Pinpoint the cell where the given text exists, returning its (X, Y) midpoint coordinate. 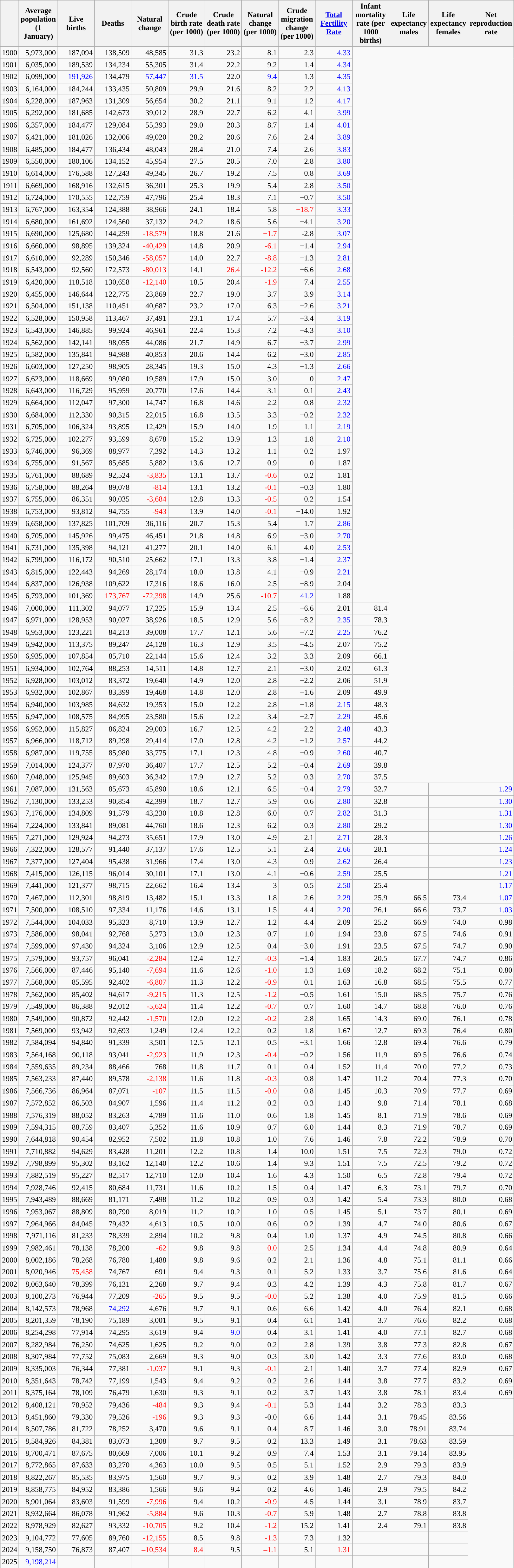
5,273 (150, 934)
1943 (10, 572)
2,669 (150, 1357)
2.48 (334, 729)
−7.2 (297, 632)
28.3 (371, 837)
6,485,000 (38, 149)
2017 (10, 1465)
1.26 (491, 837)
2018 (10, 1477)
83.95 (448, 1453)
84,381 (76, 1441)
6,582,000 (38, 354)
75.9 (409, 1296)
1935 (10, 475)
10.5 (187, 1224)
16.0 (223, 584)
25.6 (223, 596)
1.63 (334, 982)
1900 (10, 53)
1945 (10, 596)
-1.3 (260, 1538)
0.78 (491, 1019)
2010 (10, 1381)
184,244 (76, 89)
83,372 (113, 680)
29.9 (187, 89)
142,141 (76, 342)
7,953,067 (38, 1212)
92,402 (113, 982)
2013 (10, 1417)
83,975 (113, 1477)
1974 (10, 946)
78.63 (409, 1441)
36,116 (150, 523)
187,094 (76, 53)
76,131 (113, 1284)
38,966 (150, 210)
22,015 (150, 415)
83,428 (113, 1151)
2.21 (334, 572)
1947 (10, 620)
-814 (150, 487)
83.2 (448, 1381)
93,041 (113, 1055)
75,189 (113, 1320)
83,263 (113, 1115)
6,942,000 (38, 644)
126,938 (76, 584)
88,809 (76, 1212)
7,498 (150, 1200)
44,760 (150, 825)
88,689 (76, 475)
1985 (10, 1079)
131,563 (76, 789)
7,971,116 (38, 1236)
87,071 (113, 1091)
9,104,772 (38, 1538)
94,269 (113, 572)
2004 (10, 1308)
30,101 (150, 874)
150,958 (76, 318)
10.6 (223, 1164)
106,324 (76, 427)
1987 (10, 1103)
-484 (150, 1405)
-943 (150, 511)
7,798,899 (38, 1164)
8,932,664 (38, 1513)
1968 (10, 874)
1984 (10, 1067)
86,824 (113, 729)
1936 (10, 487)
2.79 (334, 789)
5.3 (297, 1405)
76,873 (76, 1550)
7,566,736 (38, 1091)
1,488 (150, 1260)
1.23 (491, 862)
691 (150, 1272)
83,407 (113, 1127)
24.2 (187, 222)
122,775 (113, 294)
77.4 (409, 1369)
2.68 (334, 270)
-7,996 (150, 1501)
1937 (10, 499)
173,767 (113, 596)
95,302 (76, 1164)
1934 (10, 463)
7,882,519 (38, 1176)
7,500,000 (38, 910)
1930 (10, 415)
2.04 (334, 584)
73.4 (448, 898)
94,755 (113, 511)
113,467 (113, 318)
6,952,000 (38, 729)
25.9 (371, 898)
18.0 (187, 572)
91,962 (113, 1513)
81.6 (448, 1272)
7,710,882 (38, 1151)
125,945 (76, 777)
1977 (10, 982)
7,964,966 (38, 1224)
−0.3 (297, 487)
69.5 (409, 1055)
6,164,000 (38, 89)
83.4 (448, 1393)
20.7 (187, 523)
98,041 (76, 934)
2.57 (334, 741)
86,964 (76, 1091)
19.9 (223, 186)
83.3 (448, 1405)
45.6 (371, 717)
128,953 (76, 620)
134,152 (113, 161)
72.5 (409, 1164)
133,435 (113, 89)
2.82 (334, 813)
7,569,000 (38, 1031)
24.1 (187, 210)
77,605 (76, 1538)
8,710 (150, 922)
1.53 (334, 1453)
83,603 (76, 1501)
83.56 (448, 1417)
116,172 (76, 560)
8,002,186 (38, 1260)
3,470 (150, 1429)
38,926 (150, 620)
29.2 (371, 825)
7,568,000 (38, 982)
1978 (10, 994)
94,840 (76, 1043)
78,399 (76, 1284)
103,985 (76, 705)
48,043 (150, 149)
1982 (10, 1043)
−3.3 (297, 656)
2.15 (334, 705)
-0.2 (260, 1019)
1958 (10, 753)
39,012 (150, 113)
7,271,000 (38, 837)
25.2 (371, 922)
77,199 (113, 1381)
16.3 (187, 644)
1971 (10, 910)
8,584,926 (38, 1441)
Average population (1 January) (38, 23)
3,001 (150, 1320)
76.1 (448, 1019)
88,052 (76, 1115)
28.4 (187, 149)
1.24 (491, 850)
8,822,267 (38, 1477)
4.33 (334, 53)
132,006 (113, 137)
31,966 (150, 862)
3.83 (334, 149)
92,289 (76, 258)
3.5 (260, 644)
83.7 (448, 1501)
85,595 (76, 982)
1.49 (334, 1441)
90,118 (76, 1055)
16.7 (187, 729)
1905 (10, 113)
76,250 (76, 1345)
7.2 (260, 330)
6,357,000 (38, 125)
87,440 (76, 1079)
1.32 (334, 1538)
84,632 (113, 705)
7,566,000 (38, 970)
7,572,852 (38, 1103)
2.02 (334, 668)
113,375 (76, 644)
18.4 (223, 210)
83,270 (113, 1465)
1988 (10, 1115)
20.3 (223, 125)
7.1 (260, 198)
99,924 (113, 330)
82.1 (448, 1308)
1917 (10, 258)
1.29 (491, 789)
1,249 (150, 1031)
23.1 (187, 318)
81.5 (448, 1296)
6,758,000 (38, 487)
93,599 (113, 439)
7,928,746 (38, 1188)
142,673 (113, 113)
1994 (10, 1188)
2009 (10, 1369)
1.66 (334, 1043)
181,685 (76, 113)
-40,429 (150, 246)
4.01 (334, 125)
84.2 (448, 1489)
79,432 (113, 1224)
77.2 (448, 1067)
36,342 (150, 777)
7.0 (260, 161)
1963 (10, 813)
75.7 (448, 994)
73.1 (409, 1188)
92,442 (113, 1019)
1964 (10, 825)
1915 (10, 234)
22.2 (223, 65)
76,344 (76, 1369)
1921 (10, 306)
−0.5 (297, 994)
23.5 (371, 946)
2.25 (334, 632)
94,629 (76, 1151)
108,510 (76, 910)
4,613 (150, 1224)
7,594,315 (38, 1127)
1,596 (150, 1103)
1.37 (334, 1236)
78.45 (409, 1417)
91,339 (113, 1043)
27.5 (187, 161)
102,277 (76, 439)
37,132 (150, 222)
4,363 (150, 1465)
1999 (10, 1248)
116,729 (76, 391)
90,035 (113, 499)
101,709 (113, 523)
80.9 (448, 1248)
137,825 (76, 523)
79,330 (76, 1417)
1912 (10, 198)
1914 (10, 222)
151,138 (76, 306)
2.69 (334, 765)
95,323 (113, 922)
81,171 (113, 1200)
7,644,818 (38, 1139)
43,230 (150, 813)
93,757 (76, 958)
86,503 (76, 1103)
1.40 (334, 1369)
131,309 (113, 101)
189,539 (76, 65)
2.53 (334, 548)
74,292 (113, 1308)
86,388 (76, 1007)
-2,923 (150, 1055)
83,399 (113, 692)
89,081 (113, 825)
69.4 (409, 1043)
42,399 (150, 801)
84,907 (113, 1103)
91,440 (113, 850)
172,573 (113, 270)
22.0 (223, 77)
19,640 (150, 680)
70.0 (409, 1067)
7,441,000 (38, 886)
−8.9 (297, 584)
7,599,000 (38, 946)
1931 (10, 427)
1956 (10, 729)
29,003 (150, 729)
2.10 (334, 439)
1941 (10, 548)
89,298 (113, 741)
150,346 (113, 258)
103,012 (76, 680)
8,351,643 (38, 1381)
80.6 (448, 1224)
Infant mortality rate (per 1000 births) (371, 23)
110,451 (113, 306)
29.0 (187, 125)
29,414 (150, 741)
81.1 (448, 1260)
191,926 (76, 77)
88,669 (76, 1200)
2.94 (334, 246)
76,780 (113, 1260)
95,959 (113, 391)
−3.4 (297, 318)
7,176,000 (38, 813)
1995 (10, 1200)
84,995 (113, 717)
75,458 (76, 1272)
72.8 (409, 1176)
180,106 (76, 161)
0.79 (491, 1043)
1.07 (491, 898)
−0.6 (297, 874)
45,890 (150, 789)
92,524 (113, 475)
18.2 (371, 970)
2.37 (334, 560)
78,968 (76, 1308)
78.7 (448, 1127)
22.4 (187, 330)
1,308 (150, 1441)
20.9 (223, 246)
4.5 (297, 1501)
4.34 (334, 65)
86,351 (76, 499)
1976 (10, 970)
1966 (10, 850)
7,224,000 (38, 825)
3.69 (334, 173)
2022 (10, 1525)
41.2 (297, 596)
1.80 (334, 487)
89,247 (113, 644)
Crude migration change (per 1000) (297, 23)
133,253 (76, 801)
6,971,000 (38, 620)
2.62 (334, 862)
6,228,000 (38, 101)
22,662 (150, 886)
79,436 (113, 1405)
79.4 (448, 1176)
80.1 (448, 1212)
1908 (10, 149)
24,128 (150, 644)
78,252 (113, 1429)
48.3 (371, 705)
1989 (10, 1127)
28.2 (187, 137)
11,201 (150, 1151)
83,162 (113, 1164)
40.7 (371, 753)
87,675 (76, 1453)
1950 (10, 656)
−1.2 (297, 741)
1926 (10, 366)
92,560 (76, 270)
7,467,000 (38, 898)
−1.8 (297, 705)
−1.7 (260, 234)
181,026 (76, 137)
8,507,786 (38, 1429)
3.89 (334, 137)
2.07 (334, 644)
-2,138 (150, 1079)
8,335,003 (38, 1369)
136,434 (113, 149)
135,398 (76, 548)
-1,037 (150, 1369)
77,209 (113, 1296)
133,841 (76, 825)
4.7 (371, 1224)
1903 (10, 89)
90,315 (113, 415)
37,491 (150, 318)
8.2 (260, 89)
5.7 (260, 318)
-18,579 (150, 234)
84,045 (76, 1224)
1992 (10, 1164)
-0.5 (260, 499)
8,254,298 (38, 1332)
1944 (10, 584)
74.5 (409, 1236)
13.8 (223, 572)
82.9 (448, 1369)
3.20 (334, 222)
66.6 (409, 910)
92,768 (113, 934)
41,277 (150, 548)
6,528,000 (38, 318)
6.7 (260, 342)
1928 (10, 391)
1993 (10, 1176)
83.74 (448, 1429)
7,563,233 (38, 1079)
7,579,000 (38, 958)
104,033 (76, 922)
48,585 (150, 53)
−4.5 (297, 644)
2021 (10, 1513)
130,658 (113, 282)
89,078 (113, 487)
23.8 (371, 934)
1,560 (150, 1477)
112,330 (76, 415)
78.91 (409, 1429)
35,651 (150, 837)
-12,155 (150, 1538)
-2,284 (150, 958)
6,455,000 (38, 294)
2001 (10, 1272)
1946 (10, 608)
6,761,000 (38, 475)
6,420,000 (38, 282)
-6.1 (260, 246)
96,014 (113, 874)
128,577 (76, 850)
19.2 (223, 173)
69.0 (409, 1019)
Natural change (150, 23)
1955 (10, 717)
134,479 (113, 77)
87,407 (113, 1550)
19,353 (150, 705)
1911 (10, 186)
2023 (10, 1538)
3.19 (334, 318)
2.20 (334, 910)
1929 (10, 403)
-1.9 (260, 282)
146,644 (76, 294)
11.0 (223, 1115)
2019 (10, 1489)
0.98 (491, 922)
79.5 (409, 1489)
1927 (10, 378)
1,625 (150, 1345)
−3.7 (297, 342)
7,544,000 (38, 922)
2.19 (334, 427)
7,048,000 (38, 777)
89,760 (113, 1538)
99,080 (113, 378)
1919 (10, 282)
6,504,000 (38, 306)
-5,624 (150, 1007)
7.8 (371, 1139)
97,430 (76, 946)
107,854 (76, 656)
-10,705 (150, 1525)
1957 (10, 741)
50,809 (150, 89)
Natural change (per 1000) (260, 23)
1.21 (491, 874)
1.50 (334, 1176)
−2.7 (297, 717)
129,084 (113, 125)
4.17 (334, 101)
8,142,573 (38, 1308)
Net reproduction rate (491, 23)
66.1 (371, 656)
-265 (150, 1296)
13.6 (187, 463)
87,970 (113, 765)
6,953,000 (38, 632)
6,292,000 (38, 113)
3.4 (260, 717)
70.9 (409, 1091)
13.5 (223, 415)
127,250 (76, 366)
6,690,000 (38, 234)
6,724,000 (38, 198)
6,421,000 (38, 137)
79.1 (409, 1525)
92,012 (113, 1007)
71.4 (409, 1103)
90,027 (113, 620)
6,966,000 (38, 741)
124,388 (113, 210)
1996 (10, 1212)
73.3 (409, 1200)
7,562,000 (38, 994)
8.3 (371, 1127)
69.3 (409, 1031)
6,614,000 (38, 173)
3.80 (334, 161)
−14.0 (297, 511)
98,895 (76, 246)
0.77 (491, 982)
4.35 (334, 77)
85,980 (113, 753)
80,684 (113, 1188)
85,535 (76, 1477)
2002 (10, 1284)
74.8 (409, 1248)
7,415,000 (38, 874)
19,468 (150, 692)
6,725,000 (38, 439)
6,660,000 (38, 246)
32.8 (371, 801)
5.8 (260, 210)
4,789 (150, 1115)
7,377,000 (38, 862)
74,767 (113, 1272)
72.3 (409, 1151)
21.1 (223, 101)
125,680 (76, 234)
6,035,000 (38, 65)
8,100,273 (38, 1296)
75.8 (409, 1284)
1923 (10, 330)
22,144 (150, 656)
44.2 (371, 741)
8,201,359 (38, 1320)
87,446 (76, 970)
1969 (10, 886)
Life expectancy females (448, 23)
77,752 (76, 1357)
108,575 (76, 717)
49,345 (150, 173)
88,759 (76, 1127)
7,000,000 (38, 608)
1.6 (260, 1176)
102,867 (76, 692)
1913 (10, 210)
122,443 (76, 572)
93,812 (76, 511)
3,619 (150, 1332)
119,755 (76, 753)
2000 (10, 1260)
1990 (10, 1139)
19,589 (150, 378)
78,109 (76, 1393)
46,451 (150, 535)
6,610,000 (38, 258)
6,669,000 (38, 186)
7,576,319 (38, 1115)
1920 (10, 294)
77.1 (409, 1332)
55,393 (150, 125)
−2.6 (297, 306)
1997 (10, 1224)
82,952 (113, 1139)
3.33 (334, 210)
-12.2 (260, 270)
68.8 (409, 1007)
6,793,000 (38, 596)
132,615 (113, 186)
2005 (10, 1320)
2003 (10, 1296)
1998 (10, 1236)
98,055 (113, 342)
2,894 (150, 1236)
80.8 (448, 1236)
87,633 (76, 1465)
96,369 (76, 451)
78,742 (76, 1381)
1939 (10, 523)
127,404 (76, 862)
1961 (10, 789)
49.9 (371, 692)
–1.1 (260, 1550)
1.17 (491, 886)
124,377 (76, 765)
6,684,000 (38, 415)
90,872 (76, 1019)
3.99 (334, 113)
0.90 (491, 946)
75.2 (371, 644)
88,977 (113, 451)
7,322,000 (38, 850)
1901 (10, 65)
6,928,000 (38, 680)
17,316 (150, 584)
8.4 (187, 1550)
134,809 (76, 813)
Live births (76, 23)
23,580 (150, 717)
88,253 (113, 668)
7,502 (150, 1139)
78,200 (113, 1248)
0.91 (491, 934)
78,268 (76, 1260)
−0.7 (297, 198)
6,664,000 (38, 403)
1904 (10, 101)
74,295 (113, 1332)
8,451,860 (38, 1417)
79.14 (409, 1453)
2.35 (334, 620)
82,517 (113, 1176)
0.0 (260, 1248)
-12,140 (150, 282)
6,767,000 (38, 210)
2007 (10, 1345)
Total Fertility Rate (334, 23)
-1,570 (150, 1019)
8,375,164 (38, 1393)
93,942 (76, 1031)
78.8 (409, 1513)
28.1 (371, 850)
-3,684 (150, 499)
3,501 (150, 1043)
7,584,094 (38, 1043)
1.9 (260, 427)
83.59 (448, 1441)
1.54 (334, 499)
−4.1 (297, 222)
118,712 (76, 741)
25,662 (150, 560)
12.6 (223, 970)
2014 (10, 1429)
2016 (10, 1453)
92,415 (76, 1188)
40,853 (150, 354)
Crude birth rate (per 1000) (187, 23)
1.94 (334, 934)
80,790 (113, 1212)
90,454 (76, 1139)
1979 (10, 1007)
94,324 (113, 946)
146,885 (76, 330)
1.81 (334, 475)
Crude death rate (per 1000) (223, 23)
1.69 (334, 970)
6,932,000 (38, 692)
0.74 (491, 1055)
1938 (10, 511)
33,775 (150, 753)
121,377 (76, 886)
-0.6 (260, 475)
–10,534 (150, 1550)
95,438 (113, 862)
8,307,984 (38, 1357)
97,334 (113, 910)
109,622 (113, 584)
98,715 (113, 886)
2.50 (334, 886)
36,407 (150, 765)
8,901,064 (38, 1501)
14.7 (371, 1007)
81,233 (76, 1236)
8,063,640 (38, 1284)
1952 (10, 680)
7.3 (297, 1538)
0.73 (491, 1067)
−1.6 (297, 692)
70.4 (409, 1079)
26.1 (371, 910)
3 (260, 886)
77,914 (76, 1332)
176,588 (76, 173)
18.7 (187, 801)
83,073 (113, 1441)
1.88 (334, 596)
8,282,984 (38, 1345)
2.3 (297, 53)
1.91 (334, 946)
1991 (10, 1151)
89,234 (76, 1067)
1973 (10, 934)
163,354 (76, 210)
82.8 (448, 1345)
11,176 (150, 910)
74,625 (113, 1345)
2024 (10, 1550)
76.2 (371, 632)
139,324 (113, 246)
Life expectancy males (409, 23)
6,623,000 (38, 378)
6,643,000 (38, 391)
91,567 (76, 463)
76.0 (448, 1007)
0.86 (491, 958)
1951 (10, 668)
6,935,000 (38, 656)
122,759 (113, 198)
85,402 (76, 994)
21.0 (223, 149)
1,566 (150, 1489)
1960 (10, 777)
2.43 (334, 391)
4,676 (150, 1308)
6,987,000 (38, 753)
1.61 (334, 994)
−4.3 (297, 330)
8,408,121 (38, 1405)
32.7 (371, 789)
-9,215 (150, 994)
1953 (10, 692)
2020 (10, 1501)
66.9 (409, 922)
2.71 (334, 837)
3,106 (150, 946)
2008 (10, 1357)
80,669 (113, 1453)
129,924 (76, 837)
6.9 (260, 535)
168,916 (76, 186)
111,302 (76, 608)
28,174 (150, 572)
6,731,000 (38, 548)
3.14 (334, 294)
-6,807 (150, 982)
11,731 (150, 1188)
-107 (150, 1091)
10.1 (187, 1453)
72.2 (409, 1139)
75.6 (409, 1272)
13.7 (223, 475)
84.0 (448, 1477)
95,140 (113, 970)
2,268 (150, 1284)
79.7 (448, 1188)
67.7 (409, 958)
47,796 (150, 198)
78.6 (448, 1115)
1.7 (297, 523)
25.5 (371, 874)
76,479 (113, 1393)
6,753,000 (38, 511)
2025 (10, 1562)
7,130,000 (38, 801)
1.83 (334, 958)
768 (150, 1067)
-3,835 (150, 475)
86,078 (76, 1513)
98,905 (113, 366)
-58,057 (150, 258)
7,014,000 (38, 765)
85,710 (113, 656)
6,680,000 (38, 222)
8,978,929 (38, 1525)
1909 (10, 161)
26.7 (187, 173)
-5,884 (150, 1513)
-1.0 (260, 970)
31.4 (187, 65)
-80,013 (150, 270)
1.67 (334, 1031)
1981 (10, 1031)
4.6 (297, 1489)
85,673 (113, 789)
1949 (10, 644)
98,819 (113, 898)
77,381 (113, 1369)
88,466 (113, 1067)
18.3 (223, 198)
83.9 (448, 1465)
2.55 (334, 282)
25.3 (187, 186)
39,008 (150, 632)
16.4 (187, 886)
8,020,946 (38, 1272)
2.99 (334, 342)
1902 (10, 77)
2.06 (334, 680)
11.7 (223, 1067)
8,019 (150, 1212)
2.81 (334, 258)
40,687 (150, 306)
93,332 (113, 1525)
118,518 (76, 282)
145,926 (76, 535)
89,578 (113, 1079)
1.65 (334, 1019)
20,770 (150, 391)
91,579 (113, 813)
127,243 (113, 173)
19.0 (223, 294)
1906 (10, 125)
−8.2 (297, 620)
2015 (10, 1441)
−18.7 (297, 210)
61.3 (371, 668)
138,509 (113, 53)
2006 (10, 1332)
90,854 (113, 801)
6,562,000 (38, 342)
94,273 (113, 837)
1.87 (334, 463)
7,006 (150, 1453)
-10.7 (260, 596)
74.6 (448, 934)
14.1 (187, 270)
49,020 (150, 137)
6,815,000 (38, 572)
124,560 (113, 222)
46,961 (150, 330)
1.56 (334, 1055)
23,869 (150, 294)
57,447 (150, 77)
6,940,000 (38, 705)
135,841 (76, 354)
7,087,000 (38, 789)
12,140 (150, 1164)
5,352 (150, 1127)
-72,398 (150, 596)
2.60 (334, 753)
1967 (10, 862)
1.38 (334, 1296)
94,617 (113, 994)
84,952 (76, 1489)
7,586,000 (38, 934)
6,603,000 (38, 366)
1.92 (334, 511)
89,603 (113, 777)
7,982,461 (38, 1248)
2.59 (334, 874)
4.13 (334, 89)
8,858,775 (38, 1489)
1932 (10, 439)
39.8 (371, 765)
5,882 (150, 463)
144,259 (113, 234)
99,475 (113, 535)
10.9 (223, 1127)
1924 (10, 342)
14,511 (150, 668)
21.8 (187, 535)
1942 (10, 560)
13,482 (150, 898)
82.2 (448, 1320)
2.01 (334, 608)
2012 (10, 1405)
8,772,865 (38, 1465)
95,227 (76, 1176)
19.3 (187, 366)
101,369 (76, 596)
37.5 (371, 777)
1,543 (150, 1381)
82.7 (448, 1332)
36,301 (150, 186)
Deaths (113, 23)
78,190 (76, 1320)
1907 (10, 137)
78,952 (76, 1405)
94,077 (113, 608)
56,654 (150, 101)
2011 (10, 1393)
6,837,000 (38, 584)
1972 (10, 922)
-62 (150, 1248)
1922 (10, 318)
1.34 (334, 1248)
28,345 (150, 366)
8,678 (150, 439)
1975 (10, 958)
78,339 (113, 1236)
75.5 (448, 982)
94,121 (113, 548)
17,225 (150, 608)
134,234 (113, 65)
7,564,168 (38, 1055)
68.2 (409, 970)
79.0 (448, 1151)
81,722 (76, 1429)
90,510 (113, 560)
6,099,000 (38, 77)
2.86 (334, 523)
96,041 (113, 958)
161,692 (76, 222)
6,947,000 (38, 717)
2.85 (334, 354)
75,083 (113, 1357)
31.5 (187, 77)
76,944 (76, 1296)
7,559,635 (38, 1067)
−3.1 (297, 1043)
44,086 (150, 342)
6,934,000 (38, 668)
85,685 (113, 463)
123,221 (76, 632)
14,747 (150, 403)
1,630 (150, 1393)
94,988 (113, 354)
28.9 (187, 113)
83,386 (113, 1489)
1954 (10, 705)
112,047 (76, 403)
1980 (10, 1019)
37,137 (150, 850)
-0.4 (260, 1055)
1970 (10, 898)
112,301 (76, 898)
1962 (10, 801)
92,693 (113, 1031)
91,599 (113, 1501)
6,658,000 (38, 523)
1925 (10, 354)
1.36 (334, 1260)
12,710 (150, 1176)
30.2 (187, 101)
126,115 (76, 874)
20.1 (187, 548)
1940 (10, 535)
1.60 (334, 1007)
78,138 (76, 1248)
1910 (10, 173)
170,555 (76, 198)
-196 (150, 1417)
77.6 (409, 1357)
8,700,471 (38, 1453)
21.7 (187, 342)
93,895 (113, 427)
12,429 (150, 427)
1916 (10, 246)
8.5 (187, 1538)
6,799,000 (38, 560)
1.97 (334, 451)
115,827 (76, 729)
81.7 (448, 1284)
80.0 (448, 1200)
43.3 (371, 729)
3.07 (334, 234)
6,550,000 (38, 161)
-2.8 (297, 234)
5,973,000 (38, 53)
97,300 (113, 403)
79.2 (448, 1164)
81.4 (371, 608)
3.21 (334, 306)
9,198,214 (38, 1562)
20.4 (223, 282)
88,264 (76, 487)
1918 (10, 270)
118,669 (76, 378)
83.0 (448, 1357)
7,392 (150, 451)
1965 (10, 837)
1.33 (334, 1272)
3.10 (334, 330)
1959 (10, 765)
-7,694 (150, 970)
55,305 (150, 65)
1983 (10, 1055)
1.03 (491, 910)
2.47 (334, 378)
45,954 (150, 161)
79,526 (113, 1417)
102,764 (76, 668)
1986 (10, 1091)
6,746,000 (38, 451)
1948 (10, 632)
9,158,750 (38, 1550)
-8.8 (260, 258)
7,943,489 (38, 1200)
1933 (10, 451)
15.1 (187, 898)
82,627 (76, 1525)
187,963 (76, 101)
66.5 (409, 898)
51.9 (371, 680)
84,213 (113, 632)
